Extract the (X, Y) coordinate from the center of the cell holding the provided text.  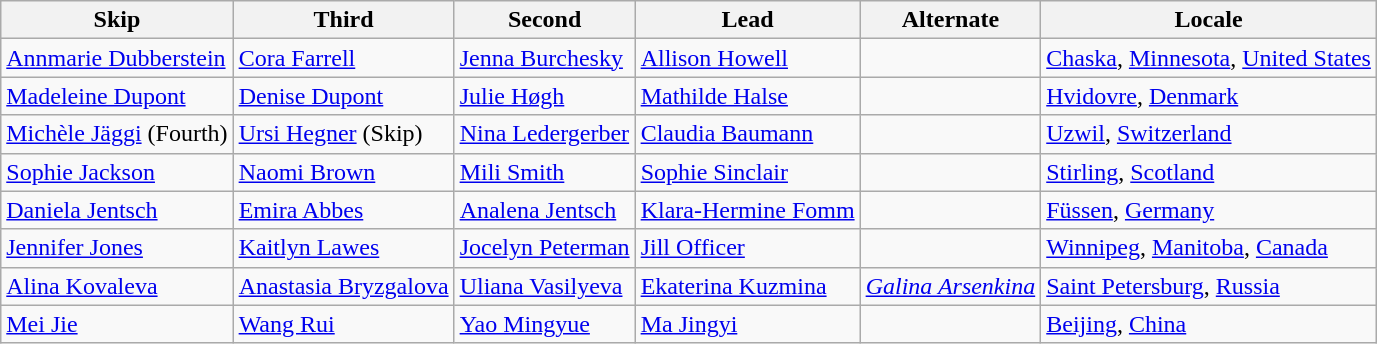
Lead (748, 20)
Naomi Brown (344, 172)
Mili Smith (544, 172)
Ma Jingyi (748, 324)
Skip (117, 20)
Saint Petersburg, Russia (1209, 286)
Michèle Jäggi (Fourth) (117, 134)
Klara-Hermine Fomm (748, 210)
Julie Høgh (544, 96)
Stirling, Scotland (1209, 172)
Madeleine Dupont (117, 96)
Allison Howell (748, 58)
Jenna Burchesky (544, 58)
Cora Farrell (344, 58)
Anastasia Bryzgalova (344, 286)
Ursi Hegner (Skip) (344, 134)
Uliana Vasilyeva (544, 286)
Analena Jentsch (544, 210)
Annmarie Dubberstein (117, 58)
Wang Rui (344, 324)
Alternate (950, 20)
Third (344, 20)
Jill Officer (748, 248)
Hvidovre, Denmark (1209, 96)
Mei Jie (117, 324)
Claudia Baumann (748, 134)
Emira Abbes (344, 210)
Beijing, China (1209, 324)
Mathilde Halse (748, 96)
Alina Kovaleva (117, 286)
Sophie Sinclair (748, 172)
Daniela Jentsch (117, 210)
Nina Ledergerber (544, 134)
Ekaterina Kuzmina (748, 286)
Füssen, Germany (1209, 210)
Chaska, Minnesota, United States (1209, 58)
Jocelyn Peterman (544, 248)
Winnipeg, Manitoba, Canada (1209, 248)
Uzwil, Switzerland (1209, 134)
Sophie Jackson (117, 172)
Jennifer Jones (117, 248)
Kaitlyn Lawes (344, 248)
Second (544, 20)
Galina Arsenkina (950, 286)
Denise Dupont (344, 96)
Yao Mingyue (544, 324)
Locale (1209, 20)
